Search for the cell housing the specified text and yield its (X, Y) center coordinate. 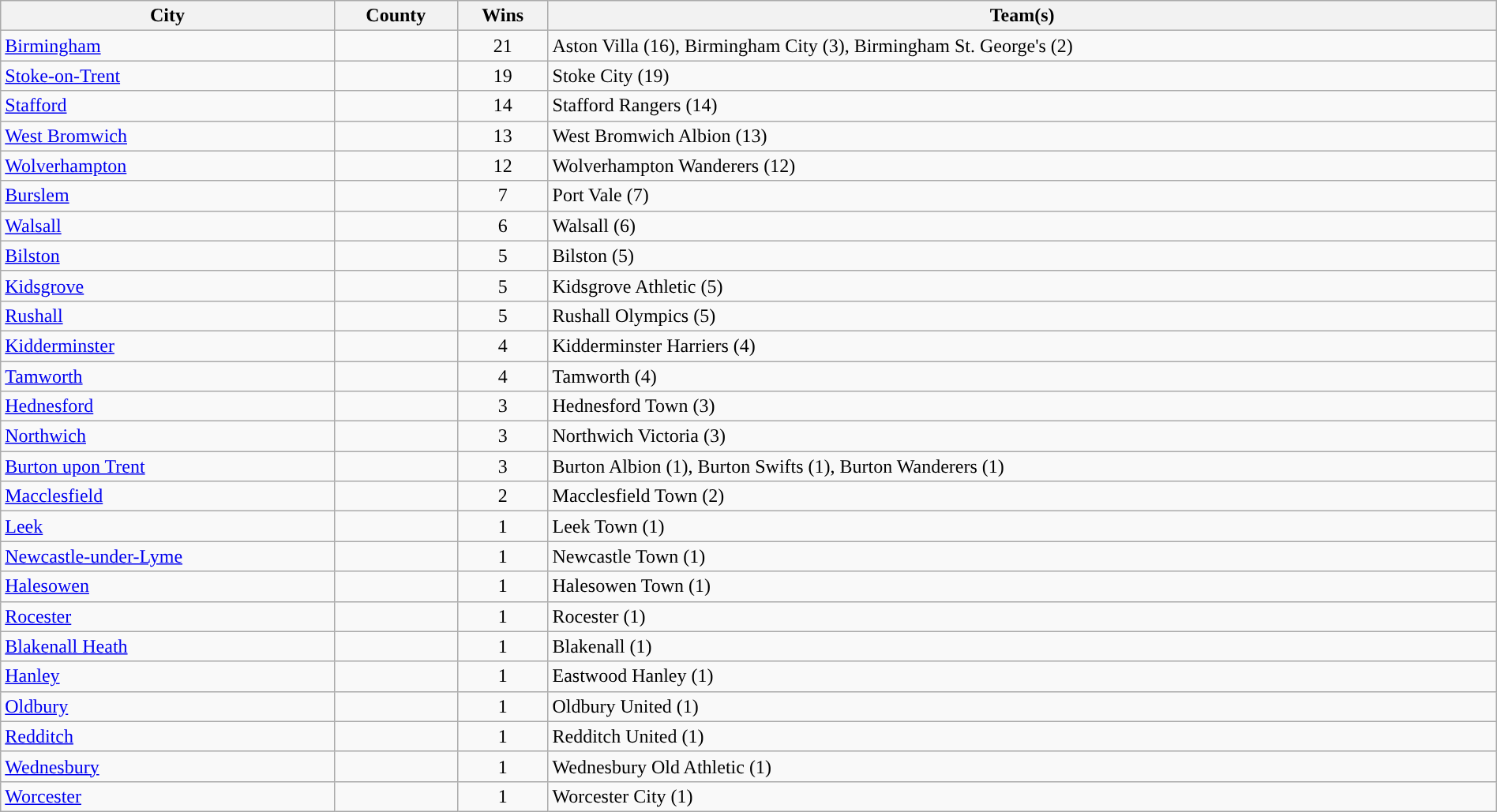
Wednesbury (167, 766)
Kidderminster Harriers (4) (1022, 346)
Burslem (167, 196)
West Bromwich Albion (13) (1022, 136)
Blakenall Heath (167, 646)
County (396, 16)
Hednesford Town (3) (1022, 406)
Team(s) (1022, 16)
12 (502, 166)
Walsall (6) (1022, 226)
Oldbury United (1) (1022, 706)
Halesowen (167, 586)
Wins (502, 16)
Leek (167, 526)
Wednesbury Old Athletic (1) (1022, 766)
Aston Villa (16), Birmingham City (3), Birmingham St. George's (2) (1022, 46)
Rocester (167, 616)
2 (502, 496)
Bilston (167, 256)
Burton Albion (1), Burton Swifts (1), Burton Wanderers (1) (1022, 466)
Stafford (167, 106)
21 (502, 46)
Stoke-on-Trent (167, 76)
Rushall Olympics (5) (1022, 316)
Kidsgrove Athletic (5) (1022, 286)
14 (502, 106)
Eastwood Hanley (1) (1022, 676)
Blakenall (1) (1022, 646)
City (167, 16)
Tamworth (167, 376)
Rocester (1) (1022, 616)
Northwich Victoria (3) (1022, 436)
Wolverhampton (167, 166)
19 (502, 76)
Burton upon Trent (167, 466)
West Bromwich (167, 136)
Macclesfield (167, 496)
Oldbury (167, 706)
Kidsgrove (167, 286)
Halesowen Town (1) (1022, 586)
Worcester (167, 796)
Bilston (5) (1022, 256)
Wolverhampton Wanderers (12) (1022, 166)
Rushall (167, 316)
7 (502, 196)
Worcester City (1) (1022, 796)
Hednesford (167, 406)
Hanley (167, 676)
Stoke City (19) (1022, 76)
Tamworth (4) (1022, 376)
Northwich (167, 436)
Redditch (167, 736)
Redditch United (1) (1022, 736)
Leek Town (1) (1022, 526)
Birmingham (167, 46)
Kidderminster (167, 346)
6 (502, 226)
Newcastle-under-Lyme (167, 556)
Newcastle Town (1) (1022, 556)
Stafford Rangers (14) (1022, 106)
Port Vale (7) (1022, 196)
Macclesfield Town (2) (1022, 496)
13 (502, 136)
Walsall (167, 226)
